From the cell containing the given text, extract its center point as [X, Y] coordinate. 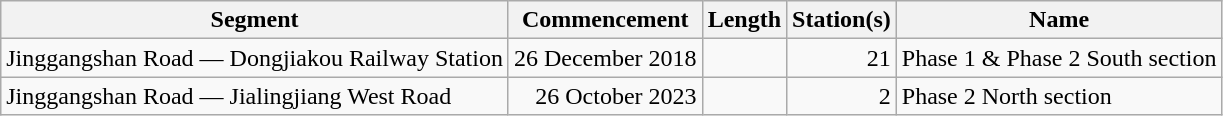
Jinggangshan Road — Dongjiakou Railway Station [255, 58]
26 December 2018 [605, 58]
Name [1059, 20]
Phase 2 North section [1059, 96]
2 [842, 96]
Commencement [605, 20]
21 [842, 58]
Station(s) [842, 20]
Jinggangshan Road — Jialingjiang West Road [255, 96]
Segment [255, 20]
Length [744, 20]
26 October 2023 [605, 96]
Phase 1 & Phase 2 South section [1059, 58]
